Extract the (X, Y) coordinate from the center of the cell holding the provided text.  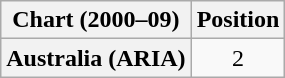
Position (238, 20)
2 (238, 58)
Chart (2000–09) (96, 20)
Australia (ARIA) (96, 58)
